Extract the [x, y] coordinate from the center of the cell holding the provided text.  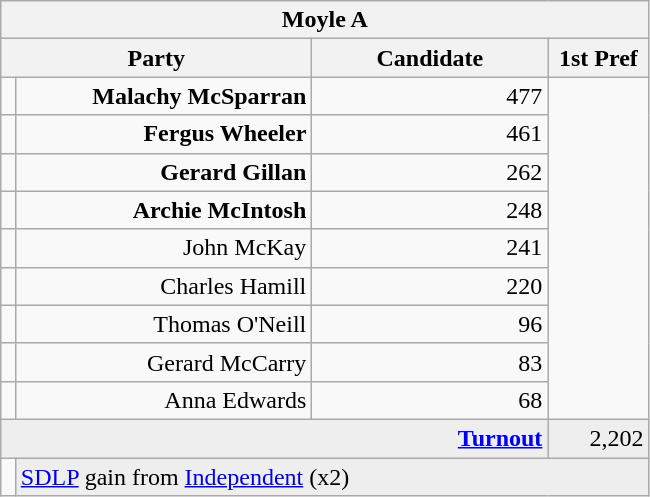
2,202 [598, 438]
Archie McIntosh [164, 210]
Charles Hamill [164, 286]
248 [430, 210]
Party [156, 58]
461 [430, 134]
68 [430, 400]
Fergus Wheeler [164, 134]
Turnout [274, 438]
1st Pref [598, 58]
96 [430, 324]
262 [430, 172]
Candidate [430, 58]
Thomas O'Neill [164, 324]
Malachy McSparran [164, 96]
241 [430, 248]
477 [430, 96]
Moyle A [325, 20]
Anna Edwards [164, 400]
Gerard McCarry [164, 362]
SDLP gain from Independent (x2) [332, 477]
John McKay [164, 248]
Gerard Gillan [164, 172]
220 [430, 286]
83 [430, 362]
